Extract the (X, Y) coordinate from the center of the cell holding the provided text.  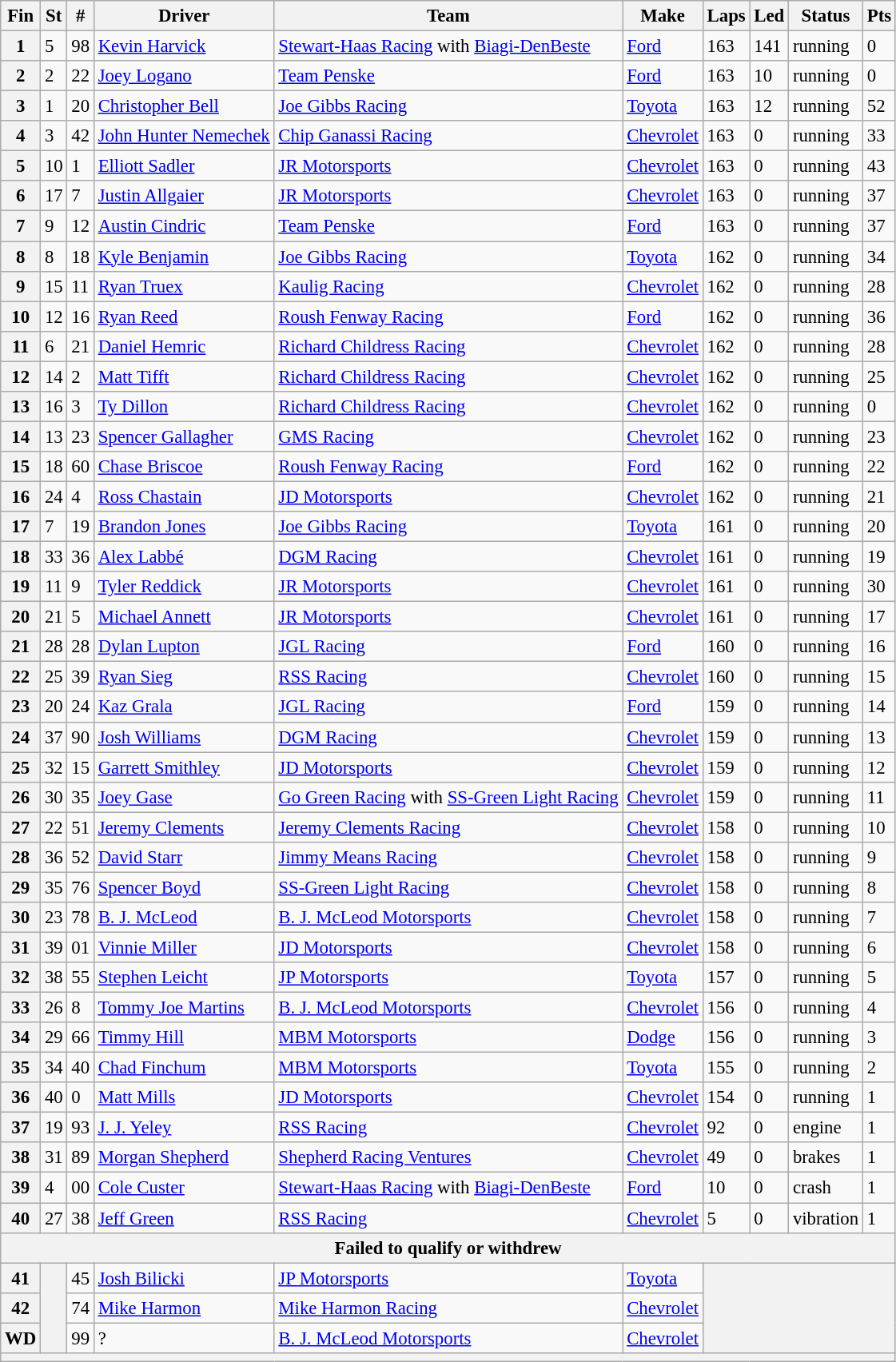
Jeff Green (184, 1218)
Josh Williams (184, 737)
Christopher Bell (184, 106)
Status (826, 16)
Chip Ganassi Racing (448, 136)
141 (769, 46)
45 (80, 1278)
Ryan Truex (184, 286)
Garrett Smithley (184, 767)
Ryan Reed (184, 317)
01 (80, 947)
49 (726, 1158)
SS-Green Light Racing (448, 887)
Stephen Leicht (184, 978)
Tommy Joe Martins (184, 1008)
Joey Gase (184, 797)
Dodge (663, 1037)
Josh Bilicki (184, 1278)
David Starr (184, 858)
00 (80, 1188)
Matt Tifft (184, 376)
Austin Cindric (184, 226)
John Hunter Nemechek (184, 136)
Jeremy Clements (184, 827)
93 (80, 1128)
Jimmy Means Racing (448, 858)
Laps (726, 16)
Dylan Lupton (184, 647)
Tyler Reddick (184, 587)
Michael Annett (184, 617)
41 (21, 1278)
Elliott Sadler (184, 166)
74 (80, 1308)
brakes (826, 1158)
Justin Allgaier (184, 196)
Alex Labbé (184, 557)
Kaulig Racing (448, 286)
WD (21, 1338)
Kaz Grala (184, 707)
Pts (879, 16)
St (54, 16)
# (80, 16)
78 (80, 918)
154 (726, 1097)
Jeremy Clements Racing (448, 827)
Joey Logano (184, 76)
engine (826, 1128)
Chase Briscoe (184, 467)
Chad Finchum (184, 1068)
60 (80, 467)
Make (663, 16)
Cole Custer (184, 1188)
99 (80, 1338)
Mike Harmon Racing (448, 1308)
155 (726, 1068)
Shepherd Racing Ventures (448, 1158)
55 (80, 978)
Spencer Gallagher (184, 436)
Go Green Racing with SS-Green Light Racing (448, 797)
66 (80, 1037)
Timmy Hill (184, 1037)
Ty Dillon (184, 407)
90 (80, 737)
51 (80, 827)
J. J. Yeley (184, 1128)
Kevin Harvick (184, 46)
89 (80, 1158)
157 (726, 978)
Fin (21, 16)
98 (80, 46)
Morgan Shepherd (184, 1158)
Ryan Sieg (184, 677)
crash (826, 1188)
92 (726, 1128)
GMS Racing (448, 436)
? (184, 1338)
76 (80, 887)
Ross Chastain (184, 496)
43 (879, 166)
vibration (826, 1218)
Driver (184, 16)
B. J. McLeod (184, 918)
Vinnie Miller (184, 947)
Matt Mills (184, 1097)
Led (769, 16)
Failed to qualify or withdrew (448, 1248)
Daniel Hemric (184, 346)
Spencer Boyd (184, 887)
Brandon Jones (184, 527)
Team (448, 16)
Mike Harmon (184, 1308)
Kyle Benjamin (184, 257)
